Pinpoint the cell where the given text exists, returning its [x, y] midpoint coordinate. 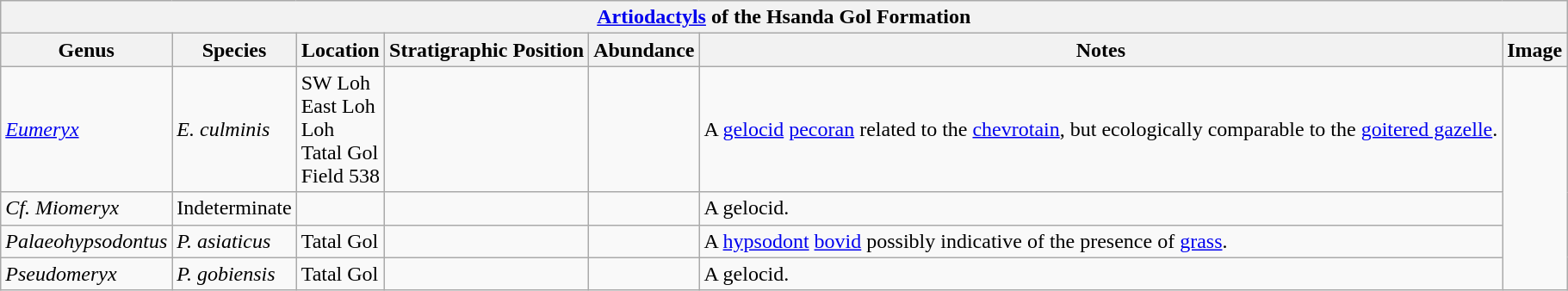
P. asiaticus [234, 241]
Stratigraphic Position [487, 50]
Notes [1100, 50]
Indeterminate [234, 208]
A hypsodont bovid possibly indicative of the presence of grass. [1100, 241]
E. culminis [234, 129]
Image [1534, 50]
A gelocid pecoran related to the chevrotain, but ecologically comparable to the goitered gazelle. [1100, 129]
P. gobiensis [234, 274]
Pseudomeryx [86, 274]
Abundance [644, 50]
SW LohEast LohLohTatal GolField 538 [340, 129]
Location [340, 50]
Species [234, 50]
Eumeryx [86, 129]
Cf. Miomeryx [86, 208]
Artiodactyls of the Hsanda Gol Formation [784, 17]
Genus [86, 50]
Palaeohypsodontus [86, 241]
